Detect which cell encompasses the target text, then output its [x, y] center coordinate. 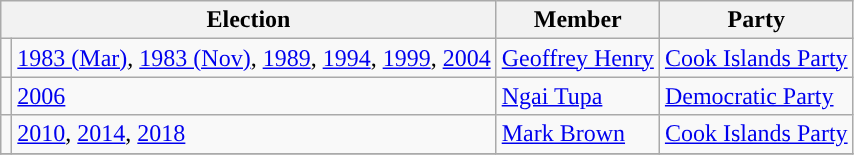
Mark Brown [578, 134]
2006 [254, 96]
Election [248, 20]
Democratic Party [756, 96]
Party [756, 20]
2010, 2014, 2018 [254, 134]
Geoffrey Henry [578, 58]
Member [578, 20]
Ngai Tupa [578, 96]
1983 (Mar), 1983 (Nov), 1989, 1994, 1999, 2004 [254, 58]
